Find where the given text appears and provide that cell's center as (x, y) coordinate. 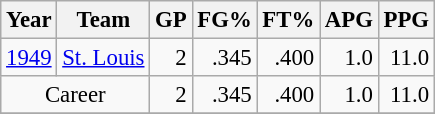
FT% (288, 20)
Career (76, 95)
PPG (406, 20)
Team (104, 20)
1949 (29, 58)
GP (171, 20)
FG% (224, 20)
St. Louis (104, 58)
Year (29, 20)
APG (350, 20)
